From the cell containing the given text, extract its center point as [x, y] coordinate. 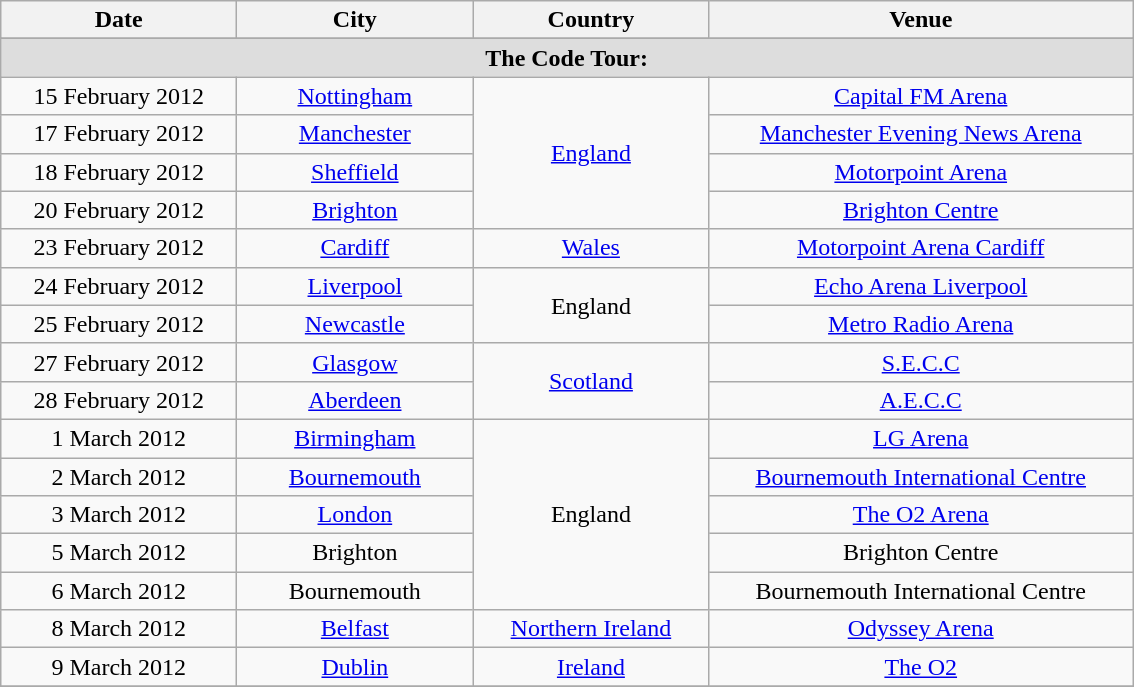
Sheffield [355, 172]
28 February 2012 [119, 400]
Liverpool [355, 286]
9 March 2012 [119, 667]
Date [119, 20]
Birmingham [355, 438]
2 March 2012 [119, 477]
Belfast [355, 629]
Motorpoint Arena Cardiff [921, 248]
Cardiff [355, 248]
The Code Tour: [567, 58]
Newcastle [355, 324]
1 March 2012 [119, 438]
Glasgow [355, 362]
Motorpoint Arena [921, 172]
3 March 2012 [119, 515]
20 February 2012 [119, 210]
Wales [591, 248]
London [355, 515]
Capital FM Arena [921, 96]
Echo Arena Liverpool [921, 286]
8 March 2012 [119, 629]
S.E.C.C [921, 362]
Northern Ireland [591, 629]
Ireland [591, 667]
Manchester [355, 134]
15 February 2012 [119, 96]
City [355, 20]
Metro Radio Arena [921, 324]
23 February 2012 [119, 248]
Aberdeen [355, 400]
Odyssey Arena [921, 629]
18 February 2012 [119, 172]
The O2 Arena [921, 515]
Country [591, 20]
Dublin [355, 667]
Nottingham [355, 96]
17 February 2012 [119, 134]
6 March 2012 [119, 591]
The O2 [921, 667]
27 February 2012 [119, 362]
Manchester Evening News Arena [921, 134]
Venue [921, 20]
Scotland [591, 381]
25 February 2012 [119, 324]
24 February 2012 [119, 286]
5 March 2012 [119, 553]
A.E.C.C [921, 400]
LG Arena [921, 438]
